For the text-containing cell, return its midpoint in (x, y) coordinate format. 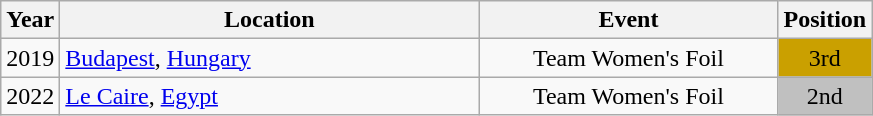
3rd (825, 58)
2019 (30, 58)
Location (270, 20)
Year (30, 20)
Event (628, 20)
Position (825, 20)
2022 (30, 96)
Le Caire, Egypt (270, 96)
2nd (825, 96)
Budapest, Hungary (270, 58)
